From the cell containing the given text, extract its center point as (x, y) coordinate. 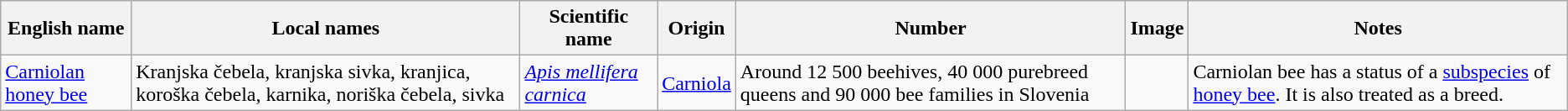
Scientific name (589, 29)
Around 12 500 beehives, 40 000 purebreed queens and 90 000 bee families in Slovenia (931, 82)
English name (66, 29)
Notes (1378, 29)
Kranjska čebela, kranjska sivka, kranjica, koroška čebela, karnika, noriška čebela, sivka (326, 82)
Carniolan bee has a status of a subspecies of honey bee. It is also treated as a breed. (1378, 82)
Carniola (697, 82)
Carniolan honey bee (66, 82)
Local names (326, 29)
Image (1158, 29)
Origin (697, 29)
Number (931, 29)
Apis mellifera carnica (589, 82)
